Pinpoint the cell where the given text exists, returning its [X, Y] midpoint coordinate. 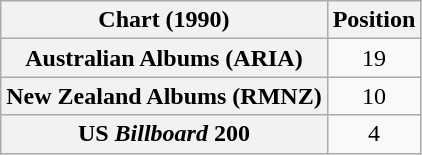
US Billboard 200 [164, 134]
Chart (1990) [164, 20]
New Zealand Albums (RMNZ) [164, 96]
Australian Albums (ARIA) [164, 58]
4 [374, 134]
Position [374, 20]
19 [374, 58]
10 [374, 96]
